Output the (X, Y) coordinate of the center of the cell containing the given text.  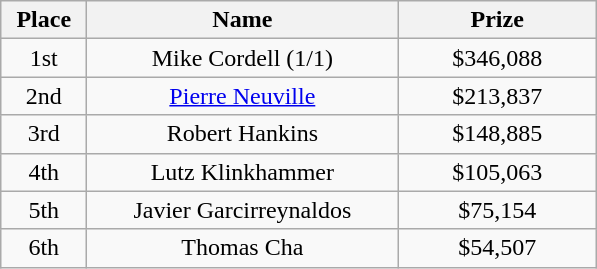
$105,063 (498, 172)
4th (44, 172)
1st (44, 58)
Pierre Neuville (242, 96)
Place (44, 20)
5th (44, 210)
Prize (498, 20)
Mike Cordell (1/1) (242, 58)
6th (44, 248)
$213,837 (498, 96)
Name (242, 20)
3rd (44, 134)
$54,507 (498, 248)
Thomas Cha (242, 248)
$75,154 (498, 210)
Robert Hankins (242, 134)
$148,885 (498, 134)
2nd (44, 96)
$346,088 (498, 58)
Javier Garcirreynaldos (242, 210)
Lutz Klinkhammer (242, 172)
